From the cell containing the given text, extract its center point as [x, y] coordinate. 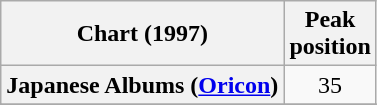
Chart (1997) [142, 34]
Japanese Albums (Oricon) [142, 85]
35 [330, 85]
Peakposition [330, 34]
